Scan for the cell matching the given text and deliver its [x, y] coordinate at center. 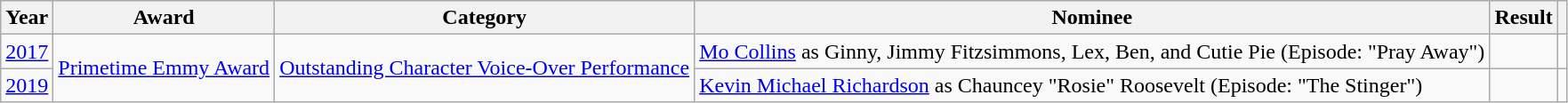
Result [1524, 18]
Category [485, 18]
Kevin Michael Richardson as Chauncey "Rosie" Roosevelt (Episode: "The Stinger") [1092, 85]
Outstanding Character Voice-Over Performance [485, 68]
Mo Collins as Ginny, Jimmy Fitzsimmons, Lex, Ben, and Cutie Pie (Episode: "Pray Away") [1092, 51]
Year [27, 18]
Award [164, 18]
Primetime Emmy Award [164, 68]
2019 [27, 85]
2017 [27, 51]
Nominee [1092, 18]
